Detect which cell encompasses the target text, then output its (x, y) center coordinate. 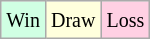
Loss (126, 20)
Win (24, 20)
Draw (72, 20)
